Return [x, y] of the center of cell containing provided text 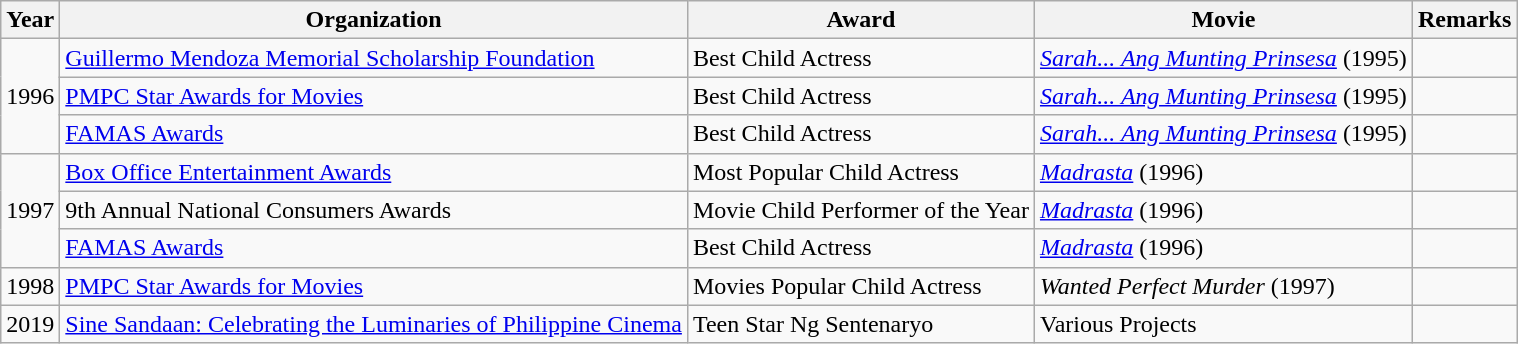
Organization [374, 20]
2019 [30, 324]
Movie Child Performer of the Year [860, 210]
Guillermo Mendoza Memorial Scholarship Foundation [374, 58]
1998 [30, 286]
Remarks [1464, 20]
Movies Popular Child Actress [860, 286]
Box Office Entertainment Awards [374, 172]
1996 [30, 96]
9th Annual National Consumers Awards [374, 210]
Most Popular Child Actress [860, 172]
Sine Sandaan: Celebrating the Luminaries of Philippine Cinema [374, 324]
Wanted Perfect Murder (1997) [1223, 286]
Year [30, 20]
Movie [1223, 20]
Various Projects [1223, 324]
Teen Star Ng Sentenaryo [860, 324]
1997 [30, 210]
Award [860, 20]
